Return the (x, y) coordinate for the center point of the cell that contains the specified text.  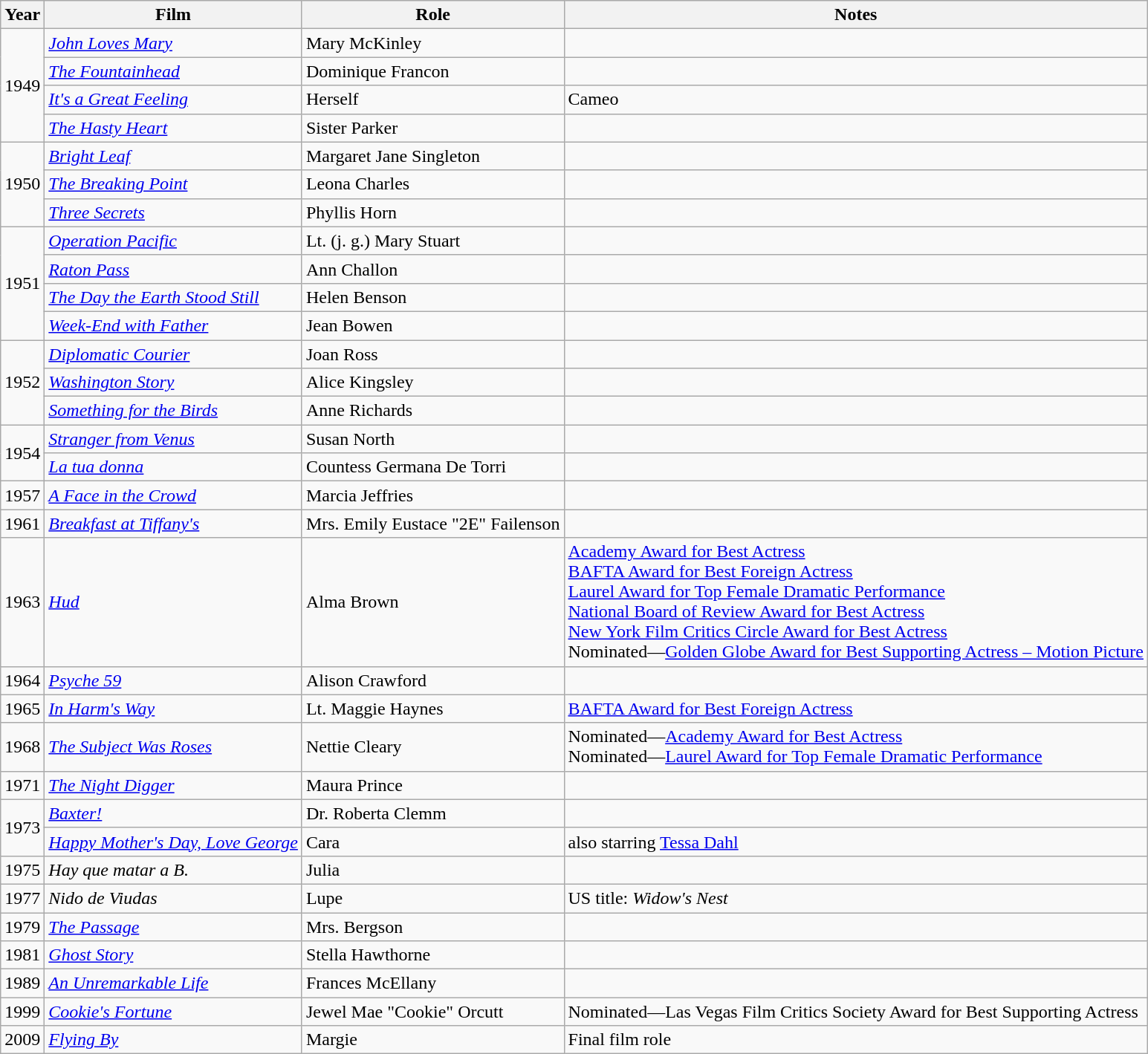
Operation Pacific (174, 241)
Joan Ross (432, 354)
The Fountainhead (174, 71)
1951 (22, 283)
2009 (22, 1040)
Stranger from Venus (174, 439)
BAFTA Award for Best Foreign Actress (856, 709)
The Hasty Heart (174, 128)
Margaret Jane Singleton (432, 156)
Raton Pass (174, 269)
1949 (22, 85)
1957 (22, 495)
Mrs. Bergson (432, 926)
1965 (22, 709)
Cara (432, 842)
Frances McEllany (432, 983)
A Face in the Crowd (174, 495)
Anne Richards (432, 411)
John Loves Mary (174, 43)
Baxter! (174, 813)
Ann Challon (432, 269)
Mrs. Emily Eustace "2E" Failenson (432, 524)
Role (432, 15)
Diplomatic Courier (174, 354)
Mary McKinley (432, 43)
It's a Great Feeling (174, 100)
Herself (432, 100)
Julia (432, 870)
Lupe (432, 898)
Cameo (856, 100)
The Day the Earth Stood Still (174, 297)
The Night Digger (174, 785)
Lt. Maggie Haynes (432, 709)
The Passage (174, 926)
Marcia Jeffries (432, 495)
Dominique Francon (432, 71)
Notes (856, 15)
1964 (22, 680)
Psyche 59 (174, 680)
Week-End with Father (174, 325)
1989 (22, 983)
1979 (22, 926)
1975 (22, 870)
Bright Leaf (174, 156)
Three Secrets (174, 212)
Hud (174, 602)
Margie (432, 1040)
Nominated—Academy Award for Best ActressNominated—Laurel Award for Top Female Dramatic Performance (856, 747)
Alice Kingsley (432, 383)
Something for the Birds (174, 411)
Phyllis Horn (432, 212)
Film (174, 15)
1971 (22, 785)
1973 (22, 827)
Helen Benson (432, 297)
1950 (22, 184)
1961 (22, 524)
1977 (22, 898)
Breakfast at Tiffany's (174, 524)
Nido de Viudas (174, 898)
Final film role (856, 1040)
Alison Crawford (432, 680)
Stella Hawthorne (432, 955)
Flying By (174, 1040)
Ghost Story (174, 955)
Jean Bowen (432, 325)
Happy Mother's Day, Love George (174, 842)
Washington Story (174, 383)
The Subject Was Roses (174, 747)
Leona Charles (432, 184)
1954 (22, 453)
Nominated—Las Vegas Film Critics Society Award for Best Supporting Actress (856, 1012)
1999 (22, 1012)
Nettie Cleary (432, 747)
Jewel Mae "Cookie" Orcutt (432, 1012)
Maura Prince (432, 785)
Cookie's Fortune (174, 1012)
Hay que matar a B. (174, 870)
Susan North (432, 439)
also starring Tessa Dahl (856, 842)
In Harm's Way (174, 709)
The Breaking Point (174, 184)
US title: Widow's Nest (856, 898)
La tua donna (174, 467)
1968 (22, 747)
Countess Germana De Torri (432, 467)
1981 (22, 955)
Sister Parker (432, 128)
Year (22, 15)
Lt. (j. g.) Mary Stuart (432, 241)
1952 (22, 383)
An Unremarkable Life (174, 983)
Alma Brown (432, 602)
1963 (22, 602)
Dr. Roberta Clemm (432, 813)
